Detect which cell encompasses the target text, then output its (X, Y) center coordinate. 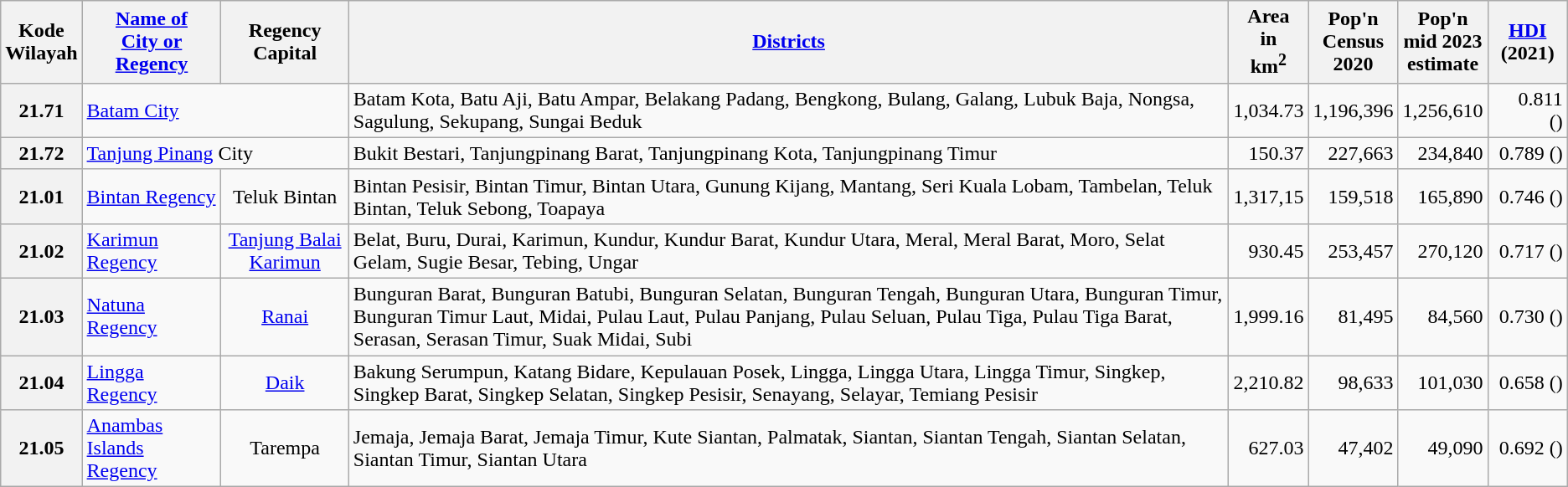
Lingga Regency (152, 383)
HDI (2021) (1528, 42)
2,210.82 (1268, 383)
47,402 (1354, 449)
0.658 () (1528, 383)
0.730 () (1528, 317)
21.03 (42, 317)
0.789 () (1528, 153)
0.717 () (1528, 251)
159,518 (1354, 196)
Bintan Pesisir, Bintan Timur, Bintan Utara, Gunung Kijang, Mantang, Seri Kuala Lobam, Tambelan, Teluk Bintan, Teluk Sebong, Toapaya (789, 196)
Teluk Bintan (285, 196)
Ranai (285, 317)
627.03 (1268, 449)
Tanjung Balai Karimun (285, 251)
165,890 (1442, 196)
Districts (789, 42)
RegencyCapital (285, 42)
Pop'nCensus2020 (1354, 42)
21.02 (42, 251)
227,663 (1354, 153)
Batam City (215, 110)
1,196,396 (1354, 110)
Tanjung Pinang City (215, 153)
Tarempa (285, 449)
Batam Kota, Batu Aji, Batu Ampar, Belakang Padang, Bengkong, Bulang, Galang, Lubuk Baja, Nongsa, Sagulung, Sekupang, Sungai Beduk (789, 110)
21.72 (42, 153)
Areainkm2 (1268, 42)
1,999.16 (1268, 317)
98,633 (1354, 383)
Pop'nmid 2023estimate (1442, 42)
Belat, Buru, Durai, Karimun, Kundur, Kundur Barat, Kundur Utara, Meral, Meral Barat, Moro, Selat Gelam, Sugie Besar, Tebing, Ungar (789, 251)
101,030 (1442, 383)
Bintan Regency (152, 196)
Jemaja, Jemaja Barat, Jemaja Timur, Kute Siantan, Palmatak, Siantan, Siantan Tengah, Siantan Selatan, Siantan Timur, Siantan Utara (789, 449)
0.746 () (1528, 196)
0.811 () (1528, 110)
270,120 (1442, 251)
1,317,15 (1268, 196)
0.692 () (1528, 449)
21.71 (42, 110)
21.05 (42, 449)
KodeWilayah (42, 42)
Anambas Islands Regency (152, 449)
1,256,610 (1442, 110)
21.04 (42, 383)
49,090 (1442, 449)
Bukit Bestari, Tanjungpinang Barat, Tanjungpinang Kota, Tanjungpinang Timur (789, 153)
Name ofCity orRegency (152, 42)
930.45 (1268, 251)
Natuna Regency (152, 317)
150.37 (1268, 153)
253,457 (1354, 251)
21.01 (42, 196)
84,560 (1442, 317)
234,840 (1442, 153)
Daik (285, 383)
Karimun Regency (152, 251)
1,034.73 (1268, 110)
81,495 (1354, 317)
